Identify which cell holds the provided text, then report its [x, y] central coordinate. 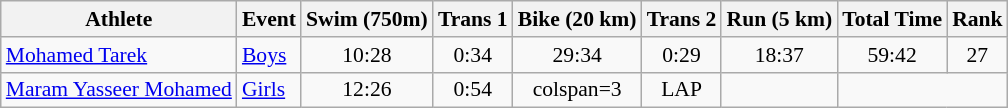
0:54 [473, 90]
Boys [269, 55]
0:29 [682, 55]
Rank [978, 19]
Girls [269, 90]
12:26 [367, 90]
Mohamed Tarek [119, 55]
Bike (20 km) [578, 19]
10:28 [367, 55]
Event [269, 19]
18:37 [779, 55]
Run (5 km) [779, 19]
Total Time [892, 19]
Trans 1 [473, 19]
Swim (750m) [367, 19]
29:34 [578, 55]
27 [978, 55]
colspan=3 [578, 90]
Trans 2 [682, 19]
59:42 [892, 55]
0:34 [473, 55]
LAP [682, 90]
Maram Yasseer Mohamed [119, 90]
Athlete [119, 19]
